Determine the (x, y) coordinate at the center of the cell enclosing the given text.  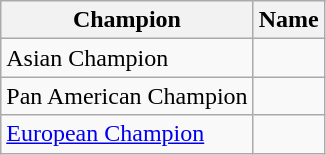
Name (288, 20)
Pan American Champion (127, 96)
Asian Champion (127, 58)
Champion (127, 20)
European Champion (127, 134)
